Locate the cell with the specified text and output its [x, y] center coordinate. 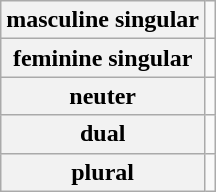
neuter [103, 96]
feminine singular [103, 58]
dual [103, 134]
masculine singular [103, 20]
plural [103, 172]
